Pinpoint the cell where the given text exists, returning its (X, Y) midpoint coordinate. 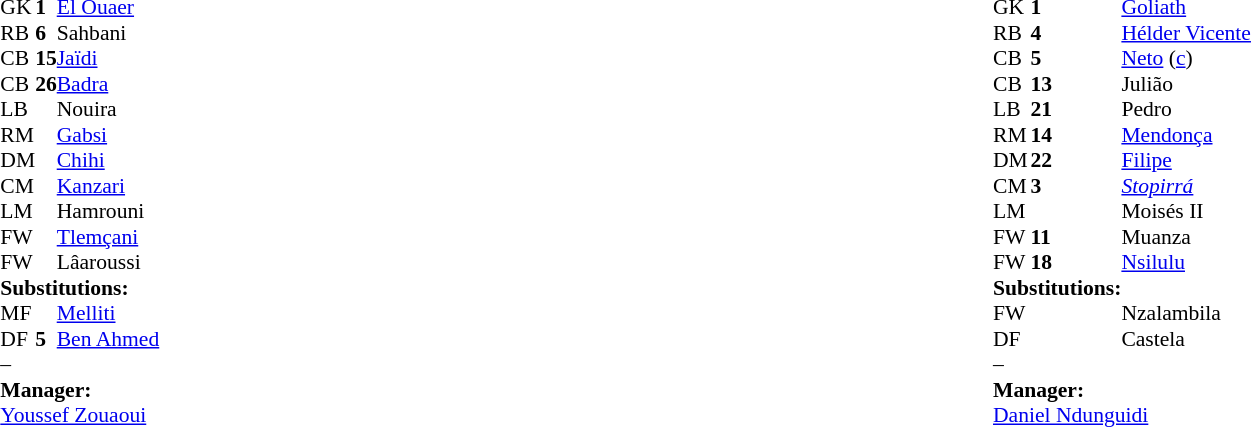
Nsilulu (1186, 263)
Nzalambila (1186, 313)
Filipe (1186, 161)
Hélder Vicente (1186, 33)
Tlemçani (108, 237)
Ben Ahmed (108, 339)
Mendonça (1186, 135)
15 (46, 59)
Hamrouni (108, 211)
Melliti (108, 313)
Castela (1186, 339)
6 (46, 33)
Sahbani (108, 33)
4 (1050, 33)
26 (46, 84)
22 (1050, 161)
Jaïdi (108, 59)
Badra (108, 84)
Neto (c) (1186, 59)
14 (1050, 135)
13 (1050, 84)
18 (1050, 263)
21 (1050, 109)
Lâaroussi (108, 263)
Kanzari (108, 186)
Muanza (1186, 237)
Moisés II (1186, 211)
Julião (1186, 84)
MF (18, 313)
3 (1050, 186)
Nouira (108, 109)
11 (1050, 237)
Gabsi (108, 135)
Stopirrá (1186, 186)
Pedro (1186, 109)
Chihi (108, 161)
